Locate the cell with the specified text and output its [X, Y] center coordinate. 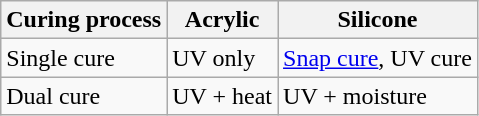
UV + moisture [378, 96]
UV only [222, 58]
Silicone [378, 20]
Dual cure [84, 96]
Single cure [84, 58]
UV + heat [222, 96]
Curing process [84, 20]
Acrylic [222, 20]
Snap cure, UV cure [378, 58]
